Identify which cell holds the provided text, then report its [X, Y] central coordinate. 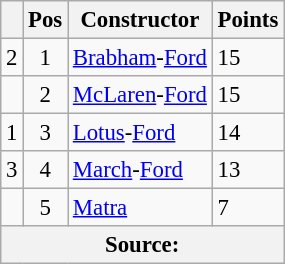
Matra [140, 208]
Lotus-Ford [140, 133]
McLaren-Ford [140, 95]
Pos [46, 20]
13 [248, 170]
Source: [142, 245]
14 [248, 133]
March-Ford [140, 170]
7 [248, 208]
Brabham-Ford [140, 58]
Points [248, 20]
4 [46, 170]
5 [46, 208]
Constructor [140, 20]
